Search for the cell housing the specified text and yield its (X, Y) center coordinate. 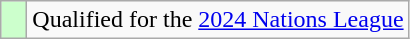
Qualified for the 2024 Nations League (218, 20)
